Find where the given text appears and provide that cell's center as (x, y) coordinate. 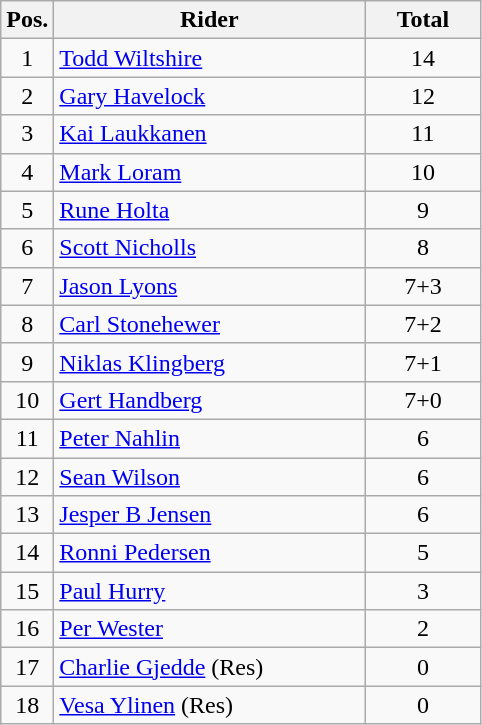
Rune Holta (210, 210)
7+2 (423, 324)
7+3 (423, 286)
Paul Hurry (210, 591)
7 (28, 286)
Jason Lyons (210, 286)
15 (28, 591)
Peter Nahlin (210, 438)
Gert Handberg (210, 400)
Pos. (28, 20)
4 (28, 172)
Charlie Gjedde (Res) (210, 667)
Sean Wilson (210, 477)
17 (28, 667)
Carl Stonehewer (210, 324)
13 (28, 515)
Scott Nicholls (210, 248)
Total (423, 20)
Vesa Ylinen (Res) (210, 705)
Jesper B Jensen (210, 515)
Mark Loram (210, 172)
Ronni Pedersen (210, 553)
7+1 (423, 362)
Rider (210, 20)
Niklas Klingberg (210, 362)
18 (28, 705)
7+0 (423, 400)
Per Wester (210, 629)
1 (28, 58)
Kai Laukkanen (210, 134)
Todd Wiltshire (210, 58)
Gary Havelock (210, 96)
16 (28, 629)
